Find where the given text appears and provide that cell's center as (x, y) coordinate. 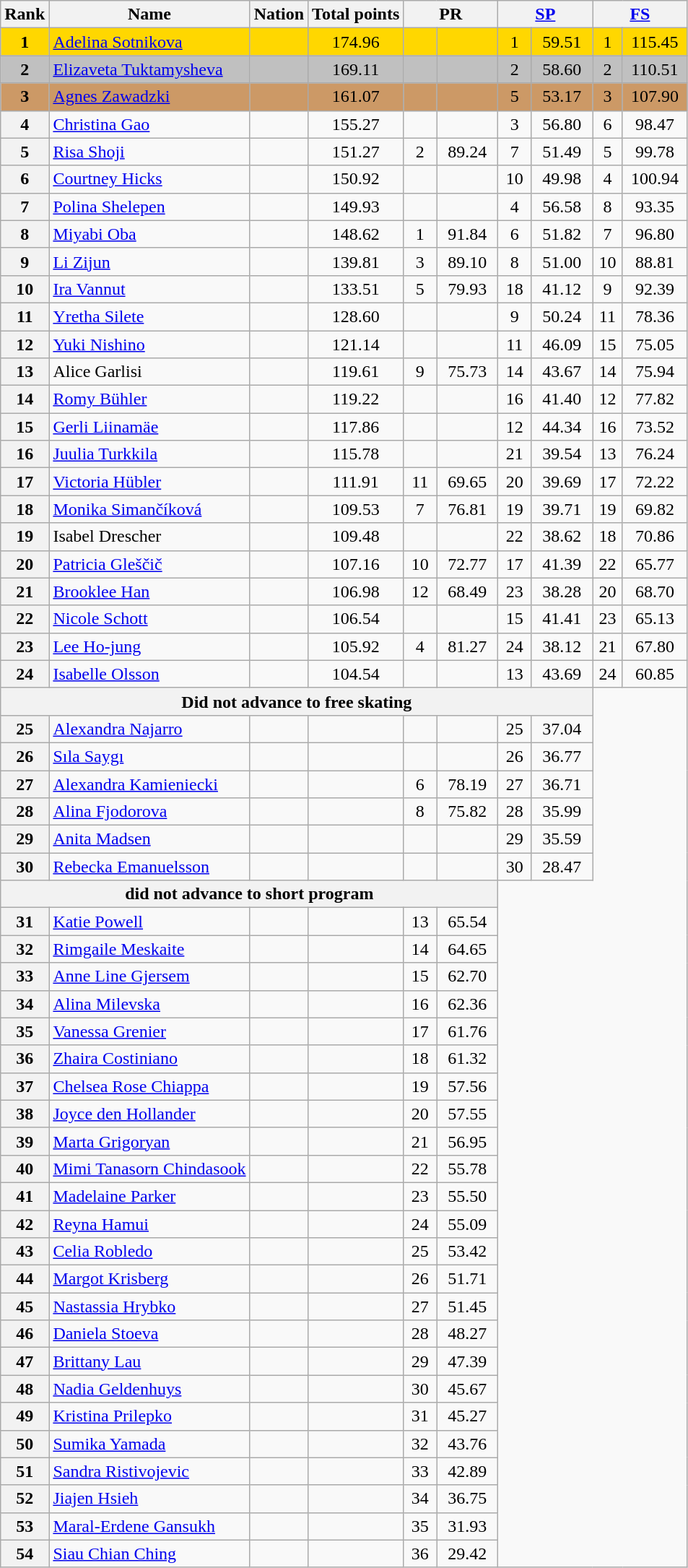
43.76 (468, 1444)
did not advance to short program (250, 894)
Rimgaile Meskaite (149, 949)
Li Zijun (149, 261)
41 (25, 1196)
38.12 (562, 646)
49.98 (562, 179)
37 (25, 1086)
75.82 (468, 812)
Sumika Yamada (149, 1444)
Victoria Hübler (149, 482)
49 (25, 1416)
75.94 (655, 372)
Did not advance to free skating (297, 701)
106.54 (356, 619)
133.51 (356, 289)
Brittany Lau (149, 1361)
38 (25, 1114)
40 (25, 1169)
68.70 (655, 592)
43.67 (562, 372)
Marta Grigoryan (149, 1141)
Ira Vannut (149, 289)
110.51 (655, 69)
93.35 (655, 207)
50.24 (562, 316)
Jiajen Hsieh (149, 1499)
45.27 (468, 1416)
155.27 (356, 124)
92.39 (655, 289)
FS (640, 14)
41.41 (562, 619)
Sandra Ristivojevic (149, 1471)
61.76 (468, 1031)
139.81 (356, 261)
42.89 (468, 1471)
45.67 (468, 1389)
48.27 (468, 1334)
77.82 (655, 399)
47.39 (468, 1361)
Celia Robledo (149, 1252)
115.45 (655, 42)
Nadia Geldenhuys (149, 1389)
Alexandra Kamieniecki (149, 784)
100.94 (655, 179)
52 (25, 1499)
65.54 (468, 922)
53 (25, 1526)
45 (25, 1307)
38.62 (562, 537)
Isabelle Olsson (149, 674)
107.90 (655, 97)
51.82 (562, 234)
Isabel Drescher (149, 537)
Nation (279, 14)
Patricia Gleščič (149, 564)
31.93 (468, 1526)
115.78 (356, 454)
Yuki Nishino (149, 345)
117.86 (356, 427)
29.42 (468, 1554)
128.60 (356, 316)
46 (25, 1334)
Agnes Zawadzki (149, 97)
Miyabi Oba (149, 234)
96.80 (655, 234)
Alina Fjodorova (149, 812)
39.69 (562, 482)
88.81 (655, 261)
41.40 (562, 399)
111.91 (356, 482)
Daniela Stoeva (149, 1334)
106.98 (356, 592)
61.32 (468, 1059)
Sıla Saygı (149, 756)
Zhaira Costiniano (149, 1059)
149.93 (356, 207)
35.99 (562, 812)
Alexandra Najarro (149, 729)
Name (149, 14)
60.85 (655, 674)
151.27 (356, 152)
56.80 (562, 124)
57.56 (468, 1086)
69.65 (468, 482)
55.50 (468, 1196)
75.05 (655, 345)
41.39 (562, 564)
Margot Krisberg (149, 1279)
81.27 (468, 646)
Risa Shoji (149, 152)
56.95 (468, 1141)
Anita Madsen (149, 839)
161.07 (356, 97)
51.45 (468, 1307)
174.96 (356, 42)
50 (25, 1444)
39.54 (562, 454)
43 (25, 1252)
119.22 (356, 399)
Alice Garlisi (149, 372)
Nastassia Hrybko (149, 1307)
39 (25, 1141)
70.86 (655, 537)
Madelaine Parker (149, 1196)
PR (450, 14)
57.55 (468, 1114)
98.47 (655, 124)
46.09 (562, 345)
36.75 (468, 1499)
54 (25, 1554)
109.53 (356, 509)
55.78 (468, 1169)
Total points (356, 14)
Courtney Hicks (149, 179)
76.24 (655, 454)
Gerli Liinamäe (149, 427)
72.77 (468, 564)
44.34 (562, 427)
121.14 (356, 345)
SP (546, 14)
69.82 (655, 509)
67.80 (655, 646)
58.60 (562, 69)
Rebecka Emanuelsson (149, 867)
Mimi Tanasorn Chindasook (149, 1169)
41.12 (562, 289)
Katie Powell (149, 922)
Joyce den Hollander (149, 1114)
35.59 (562, 839)
76.81 (468, 509)
Chelsea Rose Chiappa (149, 1086)
89.10 (468, 261)
107.16 (356, 564)
Vanessa Grenier (149, 1031)
36.71 (562, 784)
39.71 (562, 509)
43.69 (562, 674)
169.11 (356, 69)
51.49 (562, 152)
72.22 (655, 482)
Adelina Sotnikova (149, 42)
65.13 (655, 619)
68.49 (468, 592)
150.92 (356, 179)
89.24 (468, 152)
51 (25, 1471)
64.65 (468, 949)
59.51 (562, 42)
51.00 (562, 261)
62.70 (468, 976)
Monika Simančíková (149, 509)
Polina Shelepen (149, 207)
48 (25, 1389)
37.04 (562, 729)
109.48 (356, 537)
Siau Chian Ching (149, 1554)
65.77 (655, 564)
42 (25, 1224)
148.62 (356, 234)
91.84 (468, 234)
38.28 (562, 592)
55.09 (468, 1224)
75.73 (468, 372)
78.19 (468, 784)
Brooklee Han (149, 592)
Romy Bühler (149, 399)
Yretha Silete (149, 316)
Maral-Erdene Gansukh (149, 1526)
28.47 (562, 867)
53.42 (468, 1252)
78.36 (655, 316)
73.52 (655, 427)
36.77 (562, 756)
51.71 (468, 1279)
44 (25, 1279)
Nicole Schott (149, 619)
Anne Line Gjersem (149, 976)
105.92 (356, 646)
Christina Gao (149, 124)
Elizaveta Tuktamysheva (149, 69)
47 (25, 1361)
Rank (25, 14)
62.36 (468, 1004)
Alina Milevska (149, 1004)
119.61 (356, 372)
Lee Ho-jung (149, 646)
56.58 (562, 207)
99.78 (655, 152)
53.17 (562, 97)
79.93 (468, 289)
Juulia Turkkila (149, 454)
Kristina Prilepko (149, 1416)
104.54 (356, 674)
Reyna Hamui (149, 1224)
